Identify which cell holds the provided text, then report its (x, y) central coordinate. 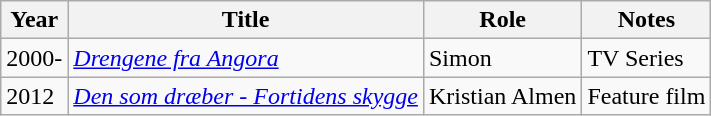
Title (246, 20)
Kristian Almen (502, 96)
Den som dræber - Fortidens skygge (246, 96)
2012 (34, 96)
Simon (502, 58)
TV Series (646, 58)
Feature film (646, 96)
2000- (34, 58)
Year (34, 20)
Notes (646, 20)
Drengene fra Angora (246, 58)
Role (502, 20)
